Return the (X, Y) coordinate for the center point of the cell that contains the specified text.  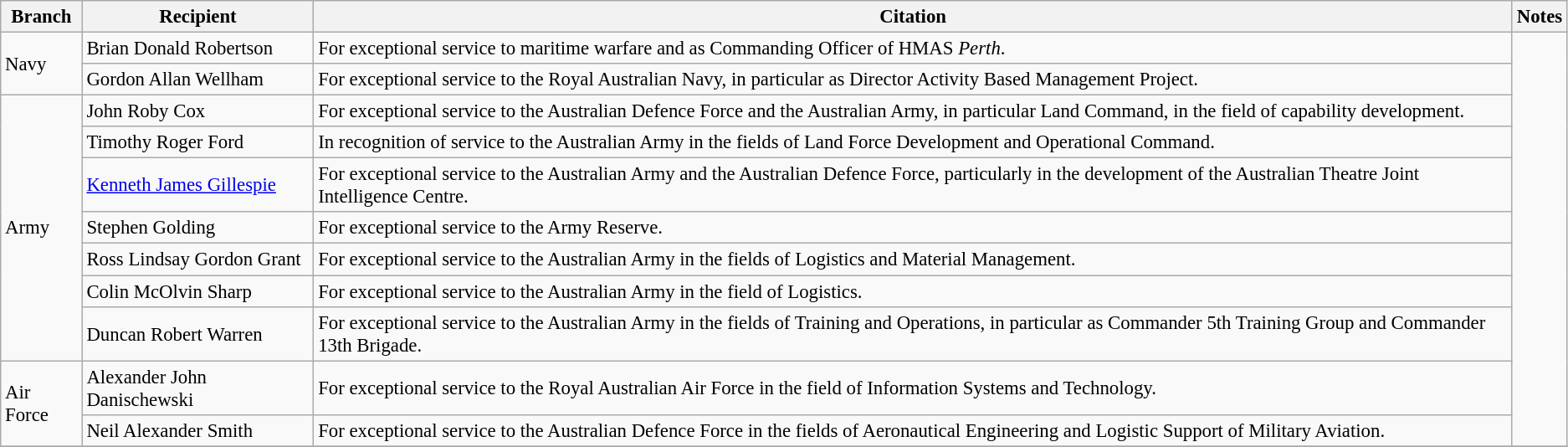
For exceptional service to the Army Reserve. (914, 229)
For exceptional service to maritime warfare and as Commanding Officer of HMAS Perth. (914, 49)
Navy (42, 64)
Recipient (197, 17)
Ross Lindsay Gordon Grant (197, 259)
For exceptional service to the Royal Australian Air Force in the field of Information Systems and Technology. (914, 388)
Air Force (42, 403)
Citation (914, 17)
Brian Donald Robertson (197, 49)
Notes (1540, 17)
Stephen Golding (197, 229)
Gordon Allan Wellham (197, 80)
John Roby Cox (197, 111)
Alexander John Danischewski (197, 388)
Branch (42, 17)
For exceptional service to the Australian Army in the field of Logistics. (914, 291)
Kenneth James Gillespie (197, 186)
For exceptional service to the Royal Australian Navy, in particular as Director Activity Based Management Project. (914, 80)
In recognition of service to the Australian Army in the fields of Land Force Development and Operational Command. (914, 142)
For exceptional service to the Australian Army in the fields of Logistics and Material Management. (914, 259)
Colin McOlvin Sharp (197, 291)
Neil Alexander Smith (197, 430)
Timothy Roger Ford (197, 142)
Duncan Robert Warren (197, 333)
For exceptional service to the Australian Defence Force in the fields of Aeronautical Engineering and Logistic Support of Military Aviation. (914, 430)
Army (42, 228)
For exceptional service to the Australian Defence Force and the Australian Army, in particular Land Command, in the field of capability development. (914, 111)
